Detect which cell encompasses the target text, then output its [x, y] center coordinate. 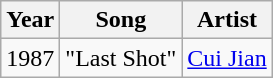
Cui Jian [227, 58]
"Last Shot" [121, 58]
Artist [227, 20]
Year [30, 20]
1987 [30, 58]
Song [121, 20]
